Scan for the cell matching the given text and deliver its (X, Y) coordinate at center. 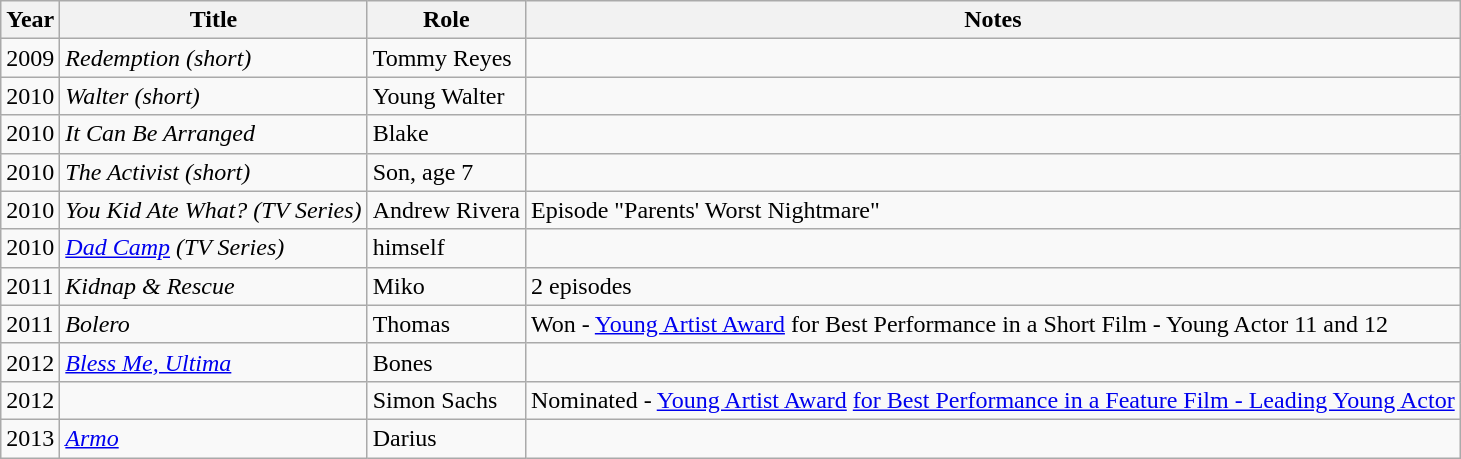
2009 (30, 58)
2013 (30, 438)
The Activist (short) (214, 172)
Title (214, 20)
Darius (446, 438)
You Kid Ate What? (TV Series) (214, 210)
Notes (992, 20)
Andrew Rivera (446, 210)
Blake (446, 134)
Miko (446, 286)
Kidnap & Rescue (214, 286)
2 episodes (992, 286)
Son, age 7 (446, 172)
It Can Be Arranged (214, 134)
Simon Sachs (446, 400)
Bless Me, Ultima (214, 362)
Armo (214, 438)
Redemption (short) (214, 58)
Walter (short) (214, 96)
Tommy Reyes (446, 58)
himself (446, 248)
Bones (446, 362)
Bolero (214, 324)
Role (446, 20)
Thomas (446, 324)
Won - Young Artist Award for Best Performance in a Short Film - Young Actor 11 and 12 (992, 324)
Nominated - Young Artist Award for Best Performance in a Feature Film - Leading Young Actor (992, 400)
Young Walter (446, 96)
Year (30, 20)
Episode "Parents' Worst Nightmare" (992, 210)
Dad Camp (TV Series) (214, 248)
